Determine the [x, y] coordinate at the center of the cell enclosing the given text.  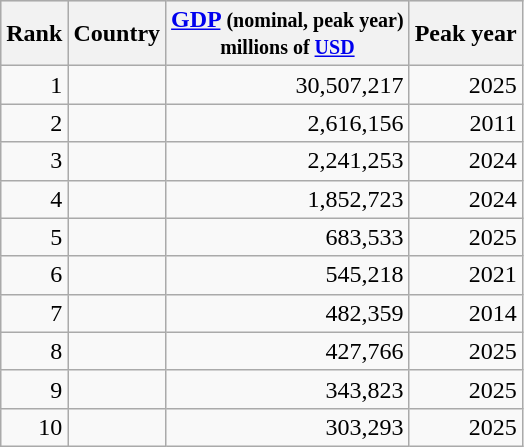
482,359 [288, 313]
2014 [466, 313]
Country [117, 34]
3 [34, 161]
8 [34, 351]
2,616,156 [288, 123]
9 [34, 389]
1,852,723 [288, 199]
2 [34, 123]
7 [34, 313]
427,766 [288, 351]
Peak year [466, 34]
343,823 [288, 389]
2021 [466, 275]
1 [34, 85]
683,533 [288, 237]
4 [34, 199]
30,507,217 [288, 85]
2,241,253 [288, 161]
GDP (nominal, peak year)millions of USD [288, 34]
5 [34, 237]
2011 [466, 123]
6 [34, 275]
10 [34, 427]
Rank [34, 34]
545,218 [288, 275]
303,293 [288, 427]
